Determine the (x, y) coordinate at the center of the cell enclosing the given text.  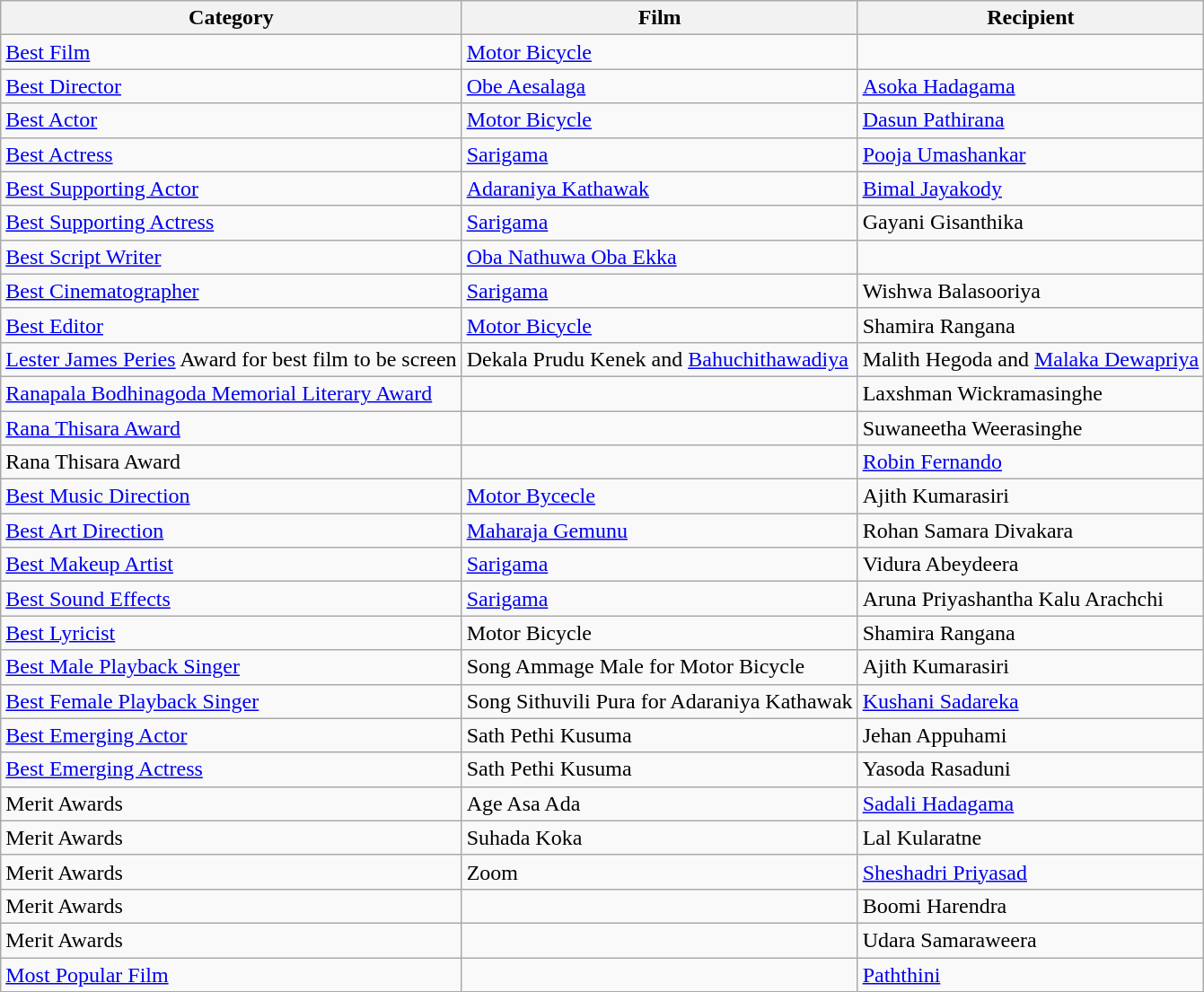
Best Sound Effects (232, 599)
Adaraniya Kathawak (659, 189)
Kushani Sadareka (1031, 701)
Pooja Umashankar (1031, 154)
Dekala Prudu Kenek and Bahuchithawadiya (659, 359)
Obe Aesalaga (659, 86)
Asoka Hadagama (1031, 86)
Lal Kularatne (1031, 838)
Yasoda Rasaduni (1031, 769)
Best Male Playback Singer (232, 667)
Best Female Playback Singer (232, 701)
Recipient (1031, 18)
Dasun Pathirana (1031, 120)
Age Asa Ada (659, 803)
Song Sithuvili Pura for Adaraniya Kathawak (659, 701)
Wishwa Balasooriya (1031, 291)
Best Supporting Actress (232, 223)
Best Director (232, 86)
Ranapala Bodhinagoda Memorial Literary Award (232, 393)
Best Lyricist (232, 633)
Sheshadri Priyasad (1031, 872)
Song Ammage Male for Motor Bicycle (659, 667)
Best Art Direction (232, 531)
Best Emerging Actress (232, 769)
Best Actor (232, 120)
Rohan Samara Divakara (1031, 531)
Malith Hegoda and Malaka Dewapriya (1031, 359)
Gayani Gisanthika (1031, 223)
Udara Samaraweera (1031, 940)
Lester James Peries Award for best film to be screen (232, 359)
Aruna Priyashantha Kalu Arachchi (1031, 599)
Best Emerging Actor (232, 735)
Laxshman Wickramasinghe (1031, 393)
Best Music Direction (232, 496)
Maharaja Gemunu (659, 531)
Oba Nathuwa Oba Ekka (659, 257)
Robin Fernando (1031, 462)
Film (659, 18)
Best Film (232, 52)
Paththini (1031, 974)
Jehan Appuhami (1031, 735)
Best Cinematographer (232, 291)
Best Script Writer (232, 257)
Vidura Abeydeera (1031, 565)
Best Editor (232, 325)
Best Supporting Actor (232, 189)
Category (232, 18)
Motor Bycecle (659, 496)
Most Popular Film (232, 974)
Suwaneetha Weerasinghe (1031, 428)
Suhada Koka (659, 838)
Best Actress (232, 154)
Zoom (659, 872)
Bimal Jayakody (1031, 189)
Boomi Harendra (1031, 906)
Sadali Hadagama (1031, 803)
Best Makeup Artist (232, 565)
